For the text-containing cell, return its midpoint in [x, y] coordinate format. 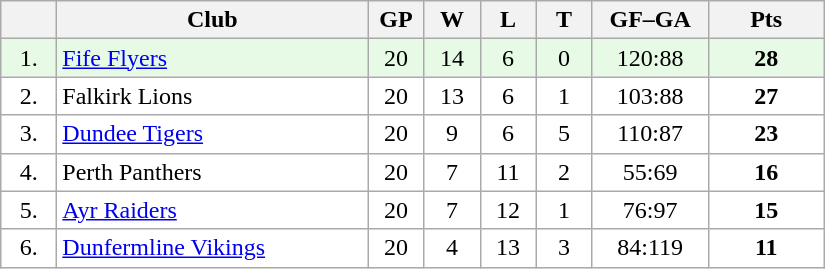
12 [508, 210]
15 [766, 210]
1. [29, 58]
27 [766, 96]
Fife Flyers [212, 58]
Perth Panthers [212, 172]
103:88 [650, 96]
55:69 [650, 172]
W [452, 20]
GP [396, 20]
Falkirk Lions [212, 96]
Dunfermline Vikings [212, 248]
76:97 [650, 210]
2 [564, 172]
14 [452, 58]
3 [564, 248]
84:119 [650, 248]
0 [564, 58]
16 [766, 172]
Dundee Tigers [212, 134]
9 [452, 134]
5 [564, 134]
3. [29, 134]
5. [29, 210]
Pts [766, 20]
Club [212, 20]
4 [452, 248]
120:88 [650, 58]
GF–GA [650, 20]
28 [766, 58]
110:87 [650, 134]
23 [766, 134]
2. [29, 96]
4. [29, 172]
Ayr Raiders [212, 210]
T [564, 20]
L [508, 20]
6. [29, 248]
